Capture the cell that displays the provided text and extract its (X, Y) central coordinate. 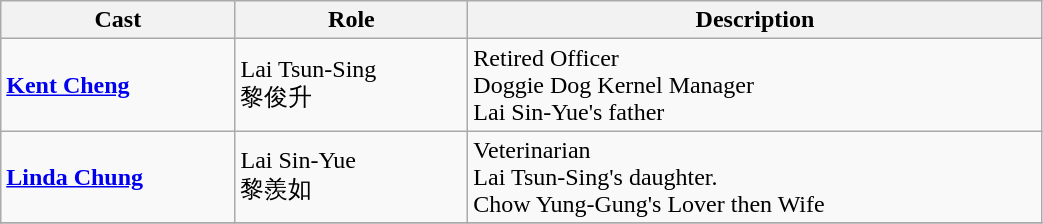
Role (352, 20)
Lai Sin-Yue 黎羨如 (352, 177)
Description (755, 20)
Cast (118, 20)
Retired Officer Doggie Dog Kernel Manager Lai Sin-Yue's father (755, 85)
Lai Tsun-Sing 黎俊升 (352, 85)
Kent Cheng (118, 85)
Linda Chung (118, 177)
Veterinarian Lai Tsun-Sing's daughter. Chow Yung-Gung's Lover then Wife (755, 177)
